Return (X, Y) of the center of cell containing provided text 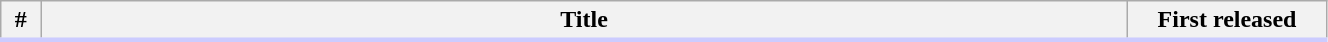
First released (1228, 21)
# (21, 21)
Title (584, 21)
